Search for the cell housing the specified text and yield its (x, y) center coordinate. 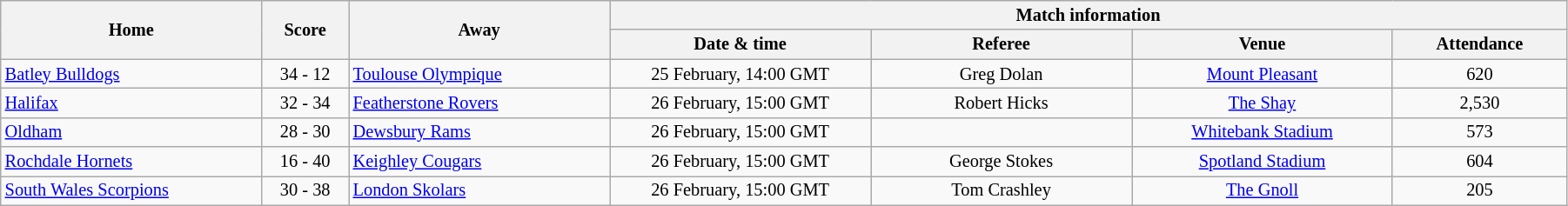
Tom Crashley (1002, 190)
Keighley Cougars (479, 162)
Halifax (131, 103)
Greg Dolan (1002, 74)
30 - 38 (305, 190)
Robert Hicks (1002, 103)
Referee (1002, 44)
34 - 12 (305, 74)
16 - 40 (305, 162)
Batley Bulldogs (131, 74)
The Shay (1263, 103)
Dewsbury Rams (479, 132)
Venue (1263, 44)
205 (1479, 190)
Oldham (131, 132)
Attendance (1479, 44)
573 (1479, 132)
The Gnoll (1263, 190)
28 - 30 (305, 132)
25 February, 14:00 GMT (740, 74)
32 - 34 (305, 103)
Mount Pleasant (1263, 74)
London Skolars (479, 190)
604 (1479, 162)
Rochdale Hornets (131, 162)
Away (479, 30)
Spotland Stadium (1263, 162)
2,530 (1479, 103)
South Wales Scorpions (131, 190)
Score (305, 30)
Toulouse Olympique (479, 74)
Whitebank Stadium (1263, 132)
Match information (1089, 15)
George Stokes (1002, 162)
Date & time (740, 44)
Featherstone Rovers (479, 103)
620 (1479, 74)
Home (131, 30)
